Return the (x, y) coordinate for the center point of the cell that contains the specified text.  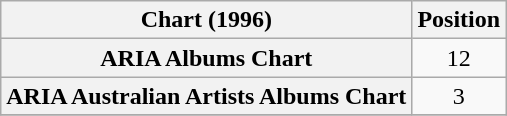
Chart (1996) (206, 20)
ARIA Albums Chart (206, 58)
Position (459, 20)
ARIA Australian Artists Albums Chart (206, 96)
3 (459, 96)
12 (459, 58)
